Capture the cell that displays the provided text and extract its [x, y] central coordinate. 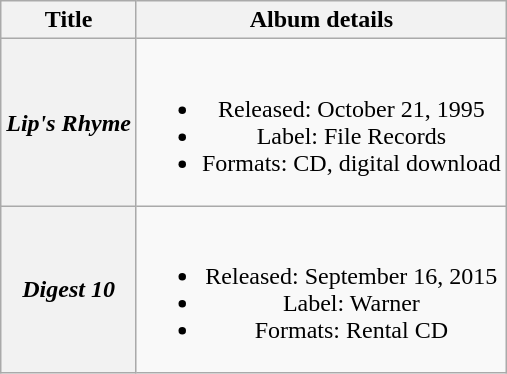
Released: October 21, 1995 Label: File RecordsFormats: CD, digital download [321, 122]
Lip's Rhyme [69, 122]
Released: September 16, 2015 Label: WarnerFormats: Rental CD [321, 290]
Title [69, 20]
Digest 10 [69, 290]
Album details [321, 20]
